Extract the (x, y) coordinate from the center of the cell holding the provided text.  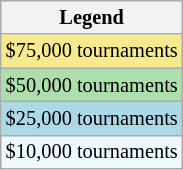
$50,000 tournaments (92, 85)
$10,000 tournaments (92, 152)
$75,000 tournaments (92, 51)
$25,000 tournaments (92, 118)
Legend (92, 17)
